Output the (x, y) coordinate of the center of the cell containing the given text.  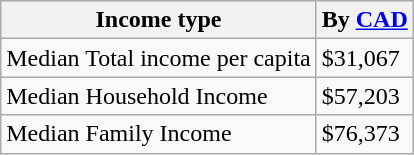
By CAD (364, 20)
$31,067 (364, 58)
Median Total income per capita (158, 58)
Median Family Income (158, 134)
$76,373 (364, 134)
$57,203 (364, 96)
Income type (158, 20)
Median Household Income (158, 96)
